Search for the cell housing the specified text and yield its (X, Y) center coordinate. 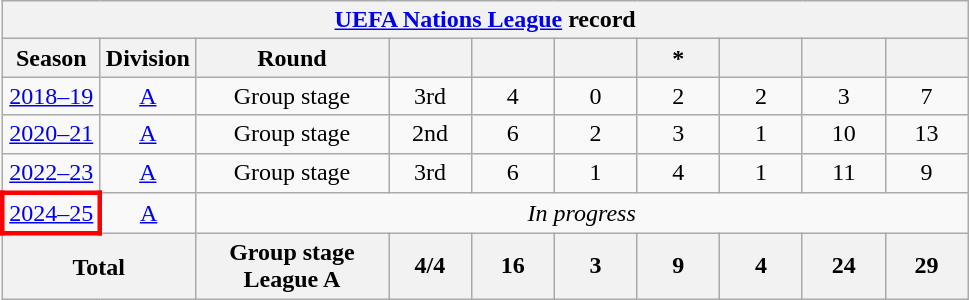
2020–21 (51, 134)
24 (844, 266)
16 (512, 266)
13 (926, 134)
4/4 (430, 266)
Season (51, 58)
2018–19 (51, 96)
2024–25 (51, 214)
0 (596, 96)
UEFA Nations League record (485, 20)
2022–23 (51, 173)
Total (98, 266)
2nd (430, 134)
Group stageLeague A (292, 266)
10 (844, 134)
29 (926, 266)
Round (292, 58)
11 (844, 173)
In progress (582, 214)
7 (926, 96)
Division (148, 58)
* (678, 58)
